Identify which cell holds the provided text, then report its [X, Y] central coordinate. 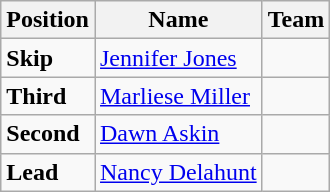
Marliese Miller [178, 96]
Lead [48, 172]
Skip [48, 58]
Name [178, 20]
Jennifer Jones [178, 58]
Second [48, 134]
Dawn Askin [178, 134]
Third [48, 96]
Team [296, 20]
Nancy Delahunt [178, 172]
Position [48, 20]
